Identify which cell holds the provided text, then report its (X, Y) central coordinate. 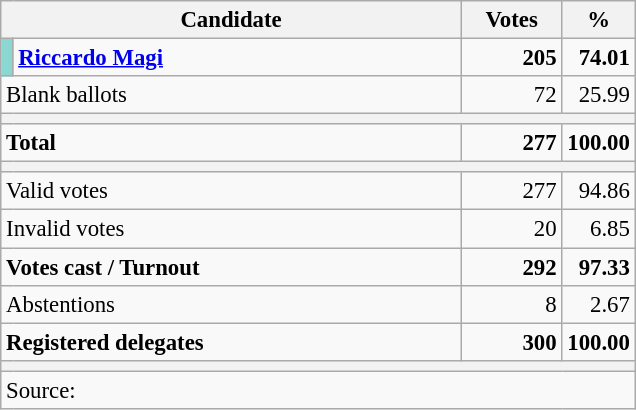
2.67 (598, 304)
20 (512, 229)
74.01 (598, 58)
Riccardo Magi (237, 58)
Votes (512, 20)
Abstentions (232, 304)
Total (232, 143)
Valid votes (232, 191)
205 (512, 58)
94.86 (598, 191)
72 (512, 95)
300 (512, 342)
% (598, 20)
25.99 (598, 95)
Blank ballots (232, 95)
8 (512, 304)
Invalid votes (232, 229)
Source: (318, 390)
Votes cast / Turnout (232, 267)
Registered delegates (232, 342)
292 (512, 267)
Candidate (232, 20)
97.33 (598, 267)
6.85 (598, 229)
